Find where the given text appears and provide that cell's center as [x, y] coordinate. 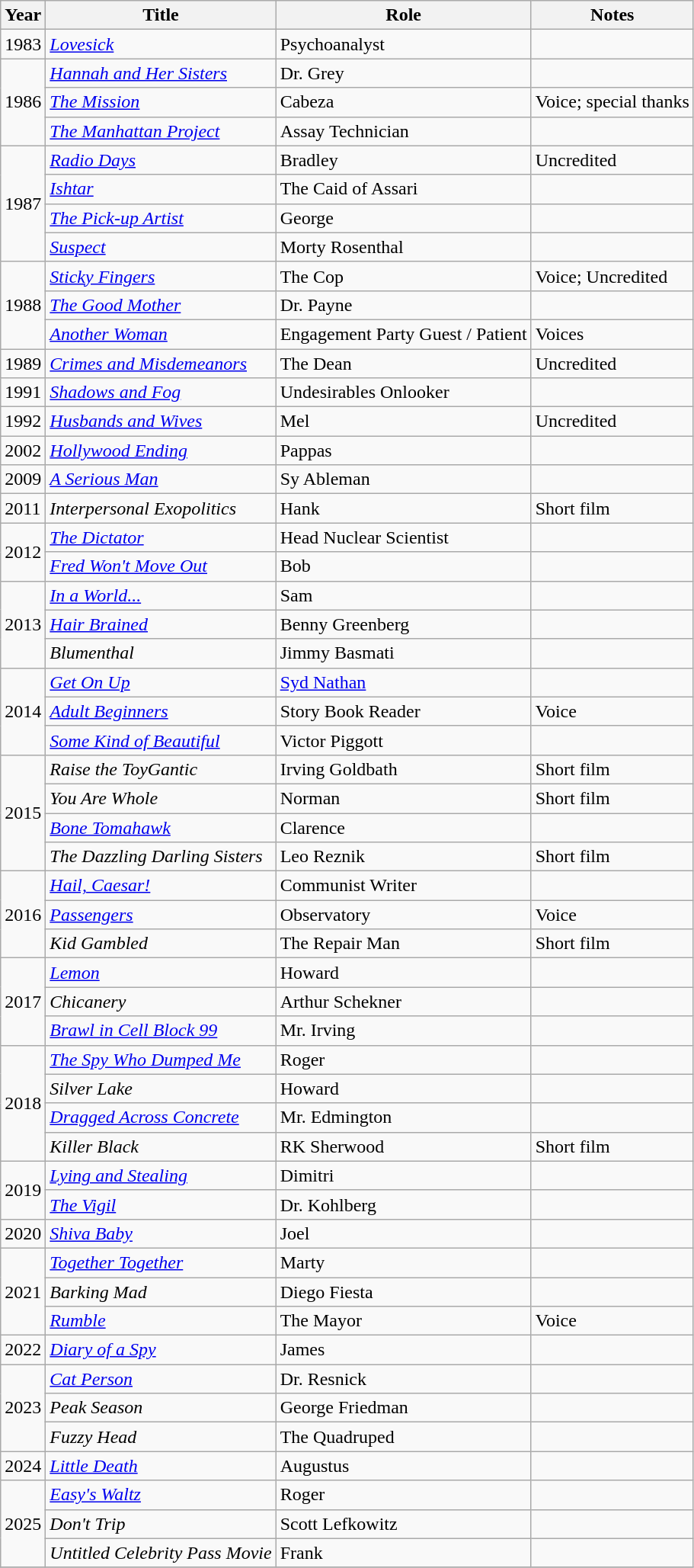
1987 [23, 204]
A Serious Man [161, 479]
2021 [23, 1291]
Lemon [161, 973]
Interpersonal Exopolitics [161, 508]
Marty [404, 1262]
Norman [404, 798]
1991 [23, 393]
1986 [23, 102]
Assay Technician [404, 131]
Cat Person [161, 1379]
Scott Lefkowitz [404, 1524]
Benny Greenberg [404, 624]
Hollywood Ending [161, 451]
Peak Season [161, 1408]
Engagement Party Guest / Patient [404, 334]
Adult Beginners [161, 711]
The Spy Who Dumped Me [161, 1060]
Some Kind of Beautiful [161, 740]
Husbands and Wives [161, 422]
Arthur Schekner [404, 1002]
Dr. Resnick [404, 1379]
Observatory [404, 915]
Syd Nathan [404, 682]
2014 [23, 711]
Clarence [404, 827]
The Manhattan Project [161, 131]
Raise the ToyGantic [161, 769]
Brawl in Cell Block 99 [161, 1031]
Lovesick [161, 44]
The Repair Man [404, 944]
Hair Brained [161, 624]
Diego Fiesta [404, 1292]
The Good Mother [161, 305]
2022 [23, 1350]
Chicanery [161, 1002]
The Dictator [161, 537]
1989 [23, 364]
Kid Gambled [161, 944]
Fred Won't Move Out [161, 566]
Dr. Kohlberg [404, 1204]
Sticky Fingers [161, 276]
The Pick-up Artist [161, 218]
Shadows and Fog [161, 393]
Story Book Reader [404, 711]
Rumble [161, 1321]
Blumenthal [161, 653]
Irving Goldbath [404, 769]
The Cop [404, 276]
Easy's Waltz [161, 1495]
The Mayor [404, 1321]
Sam [404, 595]
Suspect [161, 247]
Another Woman [161, 334]
Pappas [404, 451]
Dr. Grey [404, 73]
James [404, 1350]
Dimitri [404, 1175]
Leo Reznik [404, 857]
2018 [23, 1103]
Voice; Uncredited [612, 276]
The Caid of Assari [404, 189]
George [404, 218]
Ishtar [161, 189]
Barking Mad [161, 1292]
2023 [23, 1408]
Role [404, 15]
2012 [23, 552]
Head Nuclear Scientist [404, 537]
2019 [23, 1190]
Diary of a Spy [161, 1350]
Mr. Irving [404, 1031]
In a World... [161, 595]
Year [23, 15]
Bone Tomahawk [161, 827]
2011 [23, 508]
Morty Rosenthal [404, 247]
2015 [23, 813]
Hannah and Her Sisters [161, 73]
Psychoanalyst [404, 44]
Get On Up [161, 682]
2016 [23, 915]
The Quadruped [404, 1437]
Voices [612, 334]
Victor Piggott [404, 740]
Don't Trip [161, 1524]
Hail, Caesar! [161, 886]
Hank [404, 508]
2002 [23, 451]
The Vigil [161, 1204]
Untitled Celebrity Pass Movie [161, 1553]
Voice; special thanks [612, 102]
Sy Ableman [404, 479]
Cabeza [404, 102]
Augustus [404, 1466]
Title [161, 15]
George Friedman [404, 1408]
2009 [23, 479]
Bradley [404, 160]
Jimmy Basmati [404, 653]
2013 [23, 624]
Passengers [161, 915]
2020 [23, 1233]
Little Death [161, 1466]
1988 [23, 305]
Together Together [161, 1262]
Communist Writer [404, 886]
Silver Lake [161, 1089]
Radio Days [161, 160]
You Are Whole [161, 798]
2024 [23, 1466]
Crimes and Misdemeanors [161, 364]
1992 [23, 422]
Mr. Edmington [404, 1117]
Killer Black [161, 1146]
Undesirables Onlooker [404, 393]
The Dean [404, 364]
Dragged Across Concrete [161, 1117]
Joel [404, 1233]
2017 [23, 1002]
Fuzzy Head [161, 1437]
RK Sherwood [404, 1146]
Notes [612, 15]
Shiva Baby [161, 1233]
Mel [404, 422]
Bob [404, 566]
1983 [23, 44]
2025 [23, 1524]
Frank [404, 1553]
The Mission [161, 102]
Lying and Stealing [161, 1175]
Dr. Payne [404, 305]
The Dazzling Darling Sisters [161, 857]
